Scan for the cell matching the given text and deliver its [X, Y] coordinate at center. 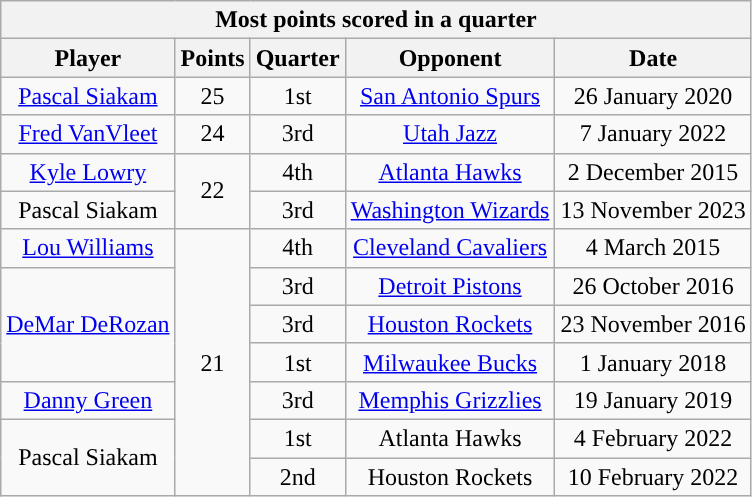
21 [212, 362]
Date [653, 58]
Most points scored in a quarter [376, 20]
Danny Green [88, 400]
10 February 2022 [653, 477]
26 January 2020 [653, 96]
Memphis Grizzlies [450, 400]
25 [212, 96]
22 [212, 191]
4 March 2015 [653, 248]
2 December 2015 [653, 172]
Cleveland Cavaliers [450, 248]
19 January 2019 [653, 400]
Utah Jazz [450, 134]
26 October 2016 [653, 286]
4 February 2022 [653, 438]
24 [212, 134]
San Antonio Spurs [450, 96]
Milwaukee Bucks [450, 362]
DeMar DeRozan [88, 324]
7 January 2022 [653, 134]
Lou Williams [88, 248]
23 November 2016 [653, 324]
1 January 2018 [653, 362]
Kyle Lowry [88, 172]
Detroit Pistons [450, 286]
2nd [298, 477]
Points [212, 58]
13 November 2023 [653, 210]
Opponent [450, 58]
Player [88, 58]
Washington Wizards [450, 210]
Quarter [298, 58]
Fred VanVleet [88, 134]
